Find where the given text appears and provide that cell's center as [X, Y] coordinate. 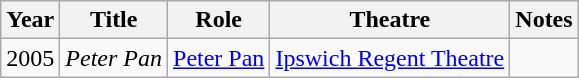
Year [30, 20]
Title [114, 20]
Theatre [390, 20]
Notes [544, 20]
2005 [30, 58]
Ipswich Regent Theatre [390, 58]
Role [219, 20]
